Find where the given text appears and provide that cell's center as [X, Y] coordinate. 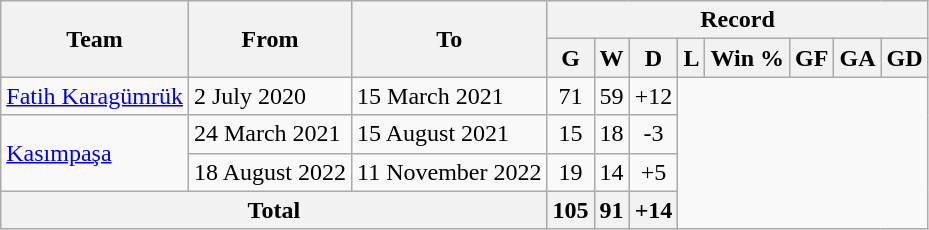
GA [858, 58]
GD [904, 58]
14 [612, 172]
L [692, 58]
To [450, 39]
From [270, 39]
W [612, 58]
Total [274, 210]
D [654, 58]
19 [570, 172]
15 March 2021 [450, 96]
59 [612, 96]
Team [95, 39]
Kasımpaşa [95, 153]
15 August 2021 [450, 134]
GF [812, 58]
15 [570, 134]
11 November 2022 [450, 172]
+14 [654, 210]
71 [570, 96]
+5 [654, 172]
Record [738, 20]
+12 [654, 96]
24 March 2021 [270, 134]
91 [612, 210]
Fatih Karagümrük [95, 96]
105 [570, 210]
18 August 2022 [270, 172]
18 [612, 134]
Win % [748, 58]
G [570, 58]
-3 [654, 134]
2 July 2020 [270, 96]
